Output the (x, y) coordinate of the center of the cell containing the given text.  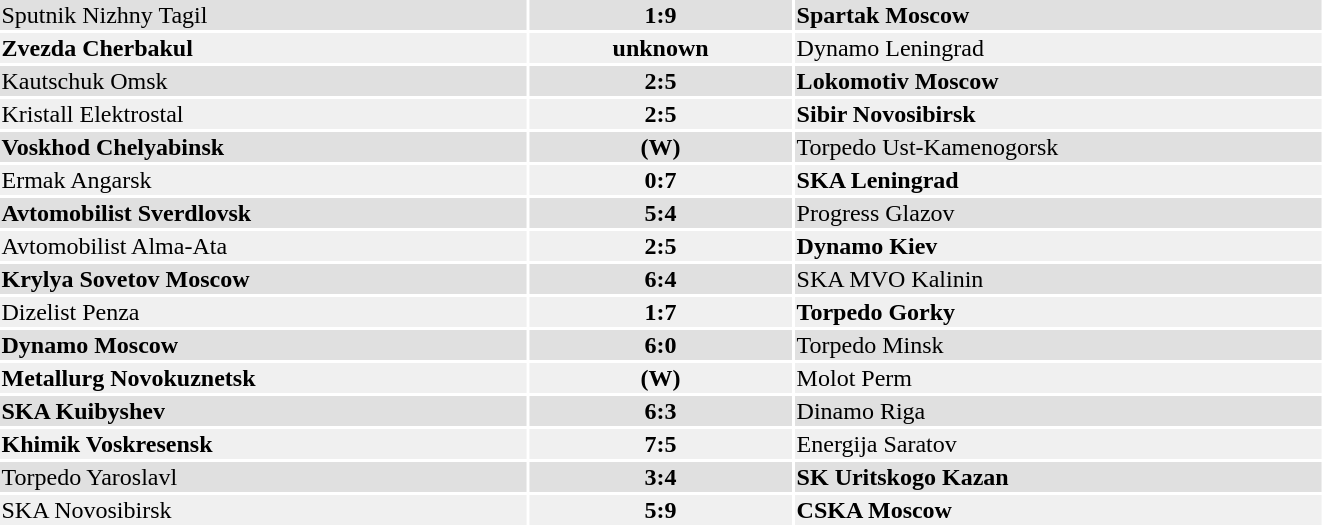
Krylya Sovetov Moscow (263, 279)
Dynamo Leningrad (1058, 48)
3:4 (660, 477)
unknown (660, 48)
Ermak Angarsk (263, 180)
Voskhod Chelyabinsk (263, 147)
Avtomobilist Sverdlovsk (263, 213)
Energija Saratov (1058, 444)
SKA Leningrad (1058, 180)
1:9 (660, 15)
Progress Glazov (1058, 213)
Torpedo Ust-Kamenogorsk (1058, 147)
Dizelist Penza (263, 312)
Torpedo Gorky (1058, 312)
0:7 (660, 180)
1:7 (660, 312)
Dynamo Kiev (1058, 246)
Dinamo Riga (1058, 411)
Kautschuk Omsk (263, 81)
SKA Kuibyshev (263, 411)
5:4 (660, 213)
6:3 (660, 411)
SKA Novosibirsk (263, 510)
Avtomobilist Alma-Ata (263, 246)
SK Uritskogo Kazan (1058, 477)
Torpedo Yaroslavl (263, 477)
Spartak Moscow (1058, 15)
Metallurg Novokuznetsk (263, 378)
Dynamo Moscow (263, 345)
5:9 (660, 510)
SKA MVO Kalinin (1058, 279)
6:4 (660, 279)
CSKA Moscow (1058, 510)
Torpedo Minsk (1058, 345)
Zvezda Cherbakul (263, 48)
Lokomotiv Moscow (1058, 81)
6:0 (660, 345)
Kristall Elektrostal (263, 114)
Sibir Novosibirsk (1058, 114)
Khimik Voskresensk (263, 444)
7:5 (660, 444)
Sputnik Nizhny Tagil (263, 15)
Molot Perm (1058, 378)
